Capture the cell that displays the provided text and extract its (x, y) central coordinate. 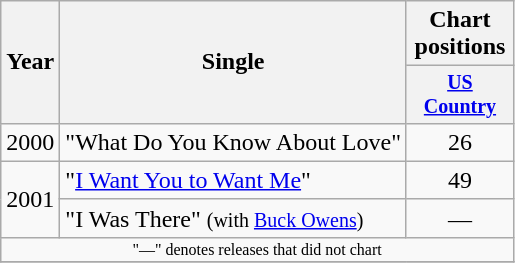
2001 (30, 199)
Single (234, 62)
— (460, 218)
26 (460, 142)
Chart positions (460, 34)
49 (460, 180)
2000 (30, 142)
US Country (460, 94)
"I Was There" (with Buck Owens) (234, 218)
"—" denotes releases that did not chart (258, 249)
"What Do You Know About Love" (234, 142)
"I Want You to Want Me" (234, 180)
Year (30, 62)
